Capture the cell that displays the provided text and extract its (X, Y) central coordinate. 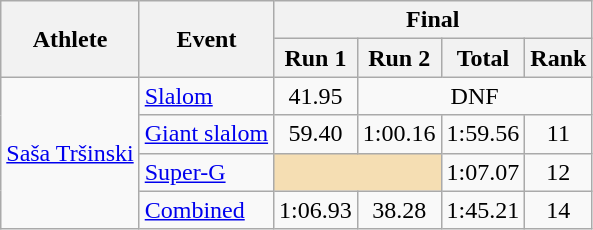
Saša Tršinski (70, 153)
Giant slalom (206, 134)
Total (483, 58)
1:07.07 (483, 172)
Super-G (206, 172)
1:06.93 (316, 210)
Slalom (206, 96)
Event (206, 39)
1:59.56 (483, 134)
59.40 (316, 134)
12 (558, 172)
41.95 (316, 96)
Run 2 (399, 58)
Combined (206, 210)
Rank (558, 58)
DNF (474, 96)
14 (558, 210)
11 (558, 134)
1:45.21 (483, 210)
Athlete (70, 39)
Run 1 (316, 58)
1:00.16 (399, 134)
38.28 (399, 210)
Final (433, 20)
